Return the [X, Y] coordinate for the center point of the cell that contains the specified text.  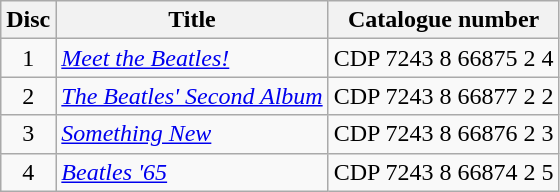
Something New [192, 134]
3 [28, 134]
CDP 7243 8 66875 2 4 [444, 58]
4 [28, 172]
2 [28, 96]
1 [28, 58]
Disc [28, 20]
Catalogue number [444, 20]
CDP 7243 8 66874 2 5 [444, 172]
Meet the Beatles! [192, 58]
Title [192, 20]
The Beatles' Second Album [192, 96]
Beatles '65 [192, 172]
CDP 7243 8 66877 2 2 [444, 96]
CDP 7243 8 66876 2 3 [444, 134]
